Identify which cell holds the provided text, then report its (X, Y) central coordinate. 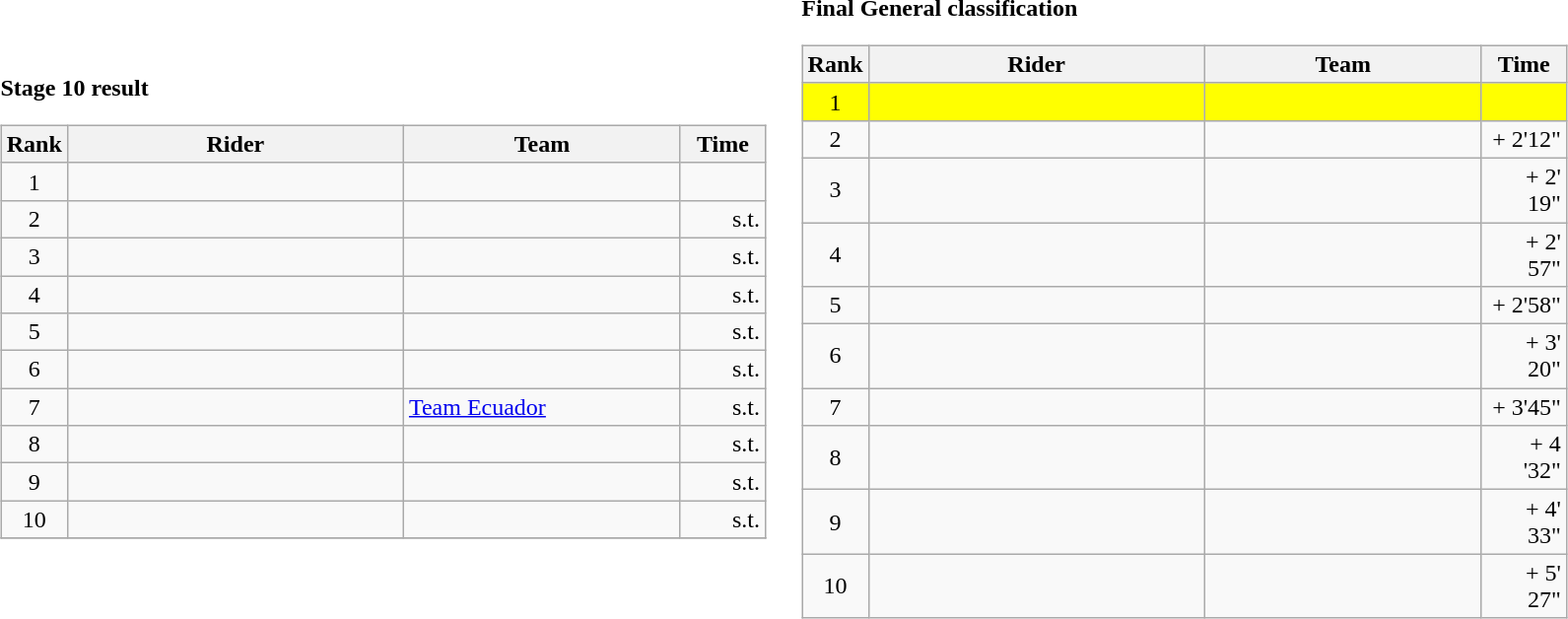
+ 2' 57" (1524, 254)
+ 3' 20" (1524, 357)
+ 4 '32" (1524, 457)
+ 4' 33" (1524, 522)
+ 2' 19" (1524, 189)
+ 2'58" (1524, 306)
+ 2'12" (1524, 139)
+ 5' 27" (1524, 585)
+ 3'45" (1524, 407)
Team Ecuador (542, 407)
